Find where the given text appears and provide that cell's center as [x, y] coordinate. 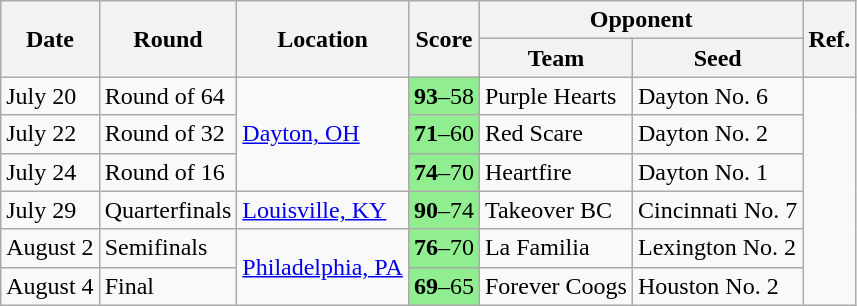
Semifinals [168, 248]
69–65 [444, 286]
Date [50, 39]
Forever Coogs [556, 286]
Dayton No. 1 [717, 172]
Houston No. 2 [717, 286]
August 4 [50, 286]
Red Scare [556, 134]
Ref. [830, 39]
Quarterfinals [168, 210]
Round of 64 [168, 96]
Score [444, 39]
Dayton, OH [323, 134]
Louisville, KY [323, 210]
July 24 [50, 172]
Purple Hearts [556, 96]
Dayton No. 2 [717, 134]
Takeover BC [556, 210]
Cincinnati No. 7 [717, 210]
76–70 [444, 248]
Final [168, 286]
July 29 [50, 210]
Heartfire [556, 172]
August 2 [50, 248]
Location [323, 39]
Round [168, 39]
Round of 16 [168, 172]
Opponent [640, 20]
74–70 [444, 172]
Team [556, 58]
Dayton No. 6 [717, 96]
71–60 [444, 134]
93–58 [444, 96]
90–74 [444, 210]
Round of 32 [168, 134]
Lexington No. 2 [717, 248]
La Familia [556, 248]
July 22 [50, 134]
Seed [717, 58]
July 20 [50, 96]
Philadelphia, PA [323, 267]
